From the cell containing the given text, extract its center point as (X, Y) coordinate. 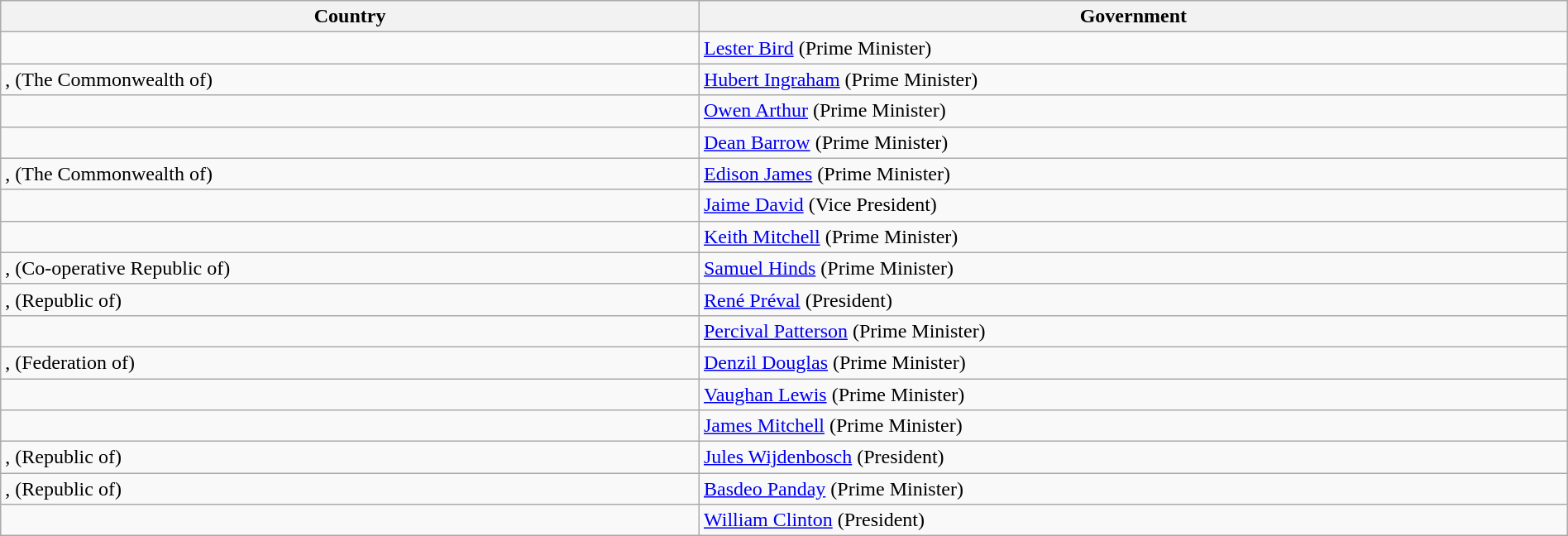
Dean Barrow (Prime Minister) (1133, 142)
, (Co-operative Republic of) (351, 268)
Keith Mitchell (Prime Minister) (1133, 237)
Hubert Ingraham (Prime Minister) (1133, 79)
Basdeo Panday (Prime Minister) (1133, 489)
William Clinton (President) (1133, 520)
Government (1133, 17)
James Mitchell (Prime Minister) (1133, 426)
Edison James (Prime Minister) (1133, 174)
Percival Patterson (Prime Minister) (1133, 331)
Lester Bird (Prime Minister) (1133, 48)
, (Federation of) (351, 362)
Owen Arthur (Prime Minister) (1133, 111)
Jaime David (Vice President) (1133, 205)
Samuel Hinds (Prime Minister) (1133, 268)
Denzil Douglas (Prime Minister) (1133, 362)
Country (351, 17)
René Préval (President) (1133, 299)
Jules Wijdenbosch (President) (1133, 457)
Vaughan Lewis (Prime Minister) (1133, 395)
